Determine the (x, y) coordinate at the center of the cell enclosing the given text.  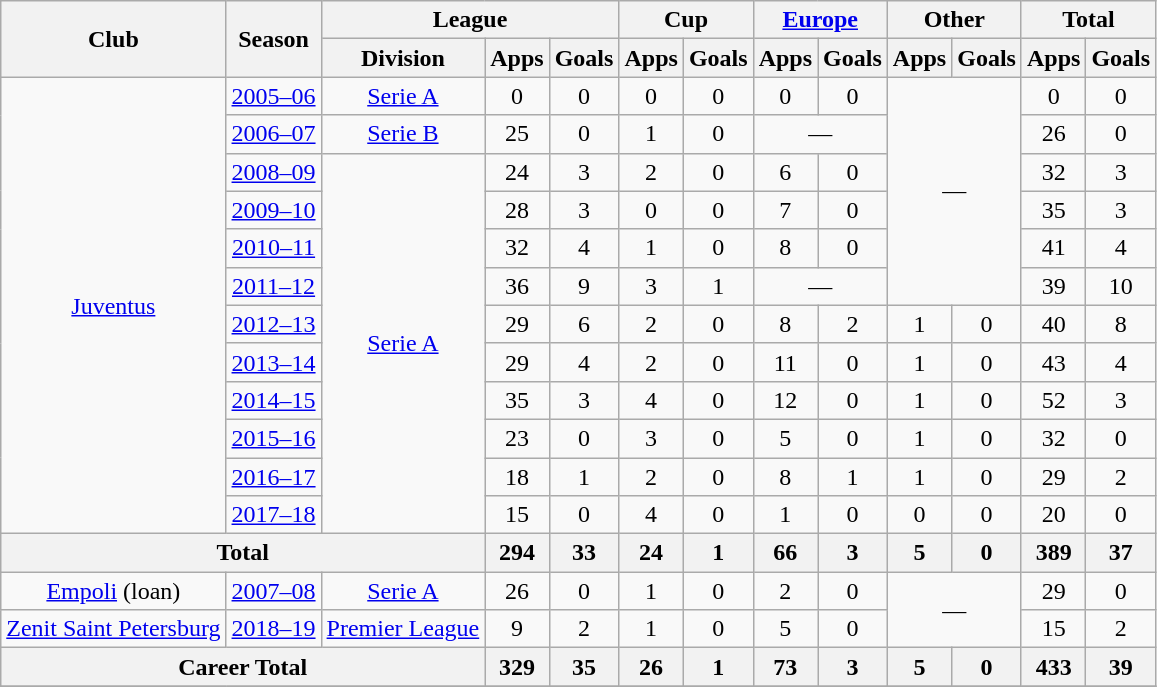
43 (1053, 362)
20 (1053, 515)
389 (1053, 553)
Cup (686, 20)
League (470, 20)
2005–06 (274, 96)
7 (785, 210)
Career Total (243, 667)
23 (517, 438)
2009–10 (274, 210)
52 (1053, 400)
25 (517, 134)
33 (584, 553)
2018–19 (274, 629)
2011–12 (274, 286)
2012–13 (274, 324)
2010–11 (274, 248)
2015–16 (274, 438)
66 (785, 553)
18 (517, 477)
28 (517, 210)
2006–07 (274, 134)
2007–08 (274, 591)
433 (1053, 667)
37 (1121, 553)
Season (274, 39)
40 (1053, 324)
Serie B (403, 134)
2016–17 (274, 477)
Empoli (loan) (114, 591)
73 (785, 667)
41 (1053, 248)
Zenit Saint Petersburg (114, 629)
Europe (820, 20)
Juventus (114, 306)
11 (785, 362)
2013–14 (274, 362)
10 (1121, 286)
36 (517, 286)
Premier League (403, 629)
Other (954, 20)
329 (517, 667)
Division (403, 58)
2014–15 (274, 400)
12 (785, 400)
2008–09 (274, 172)
294 (517, 553)
Club (114, 39)
2017–18 (274, 515)
